Extract the [x, y] coordinate from the center of the cell holding the provided text.  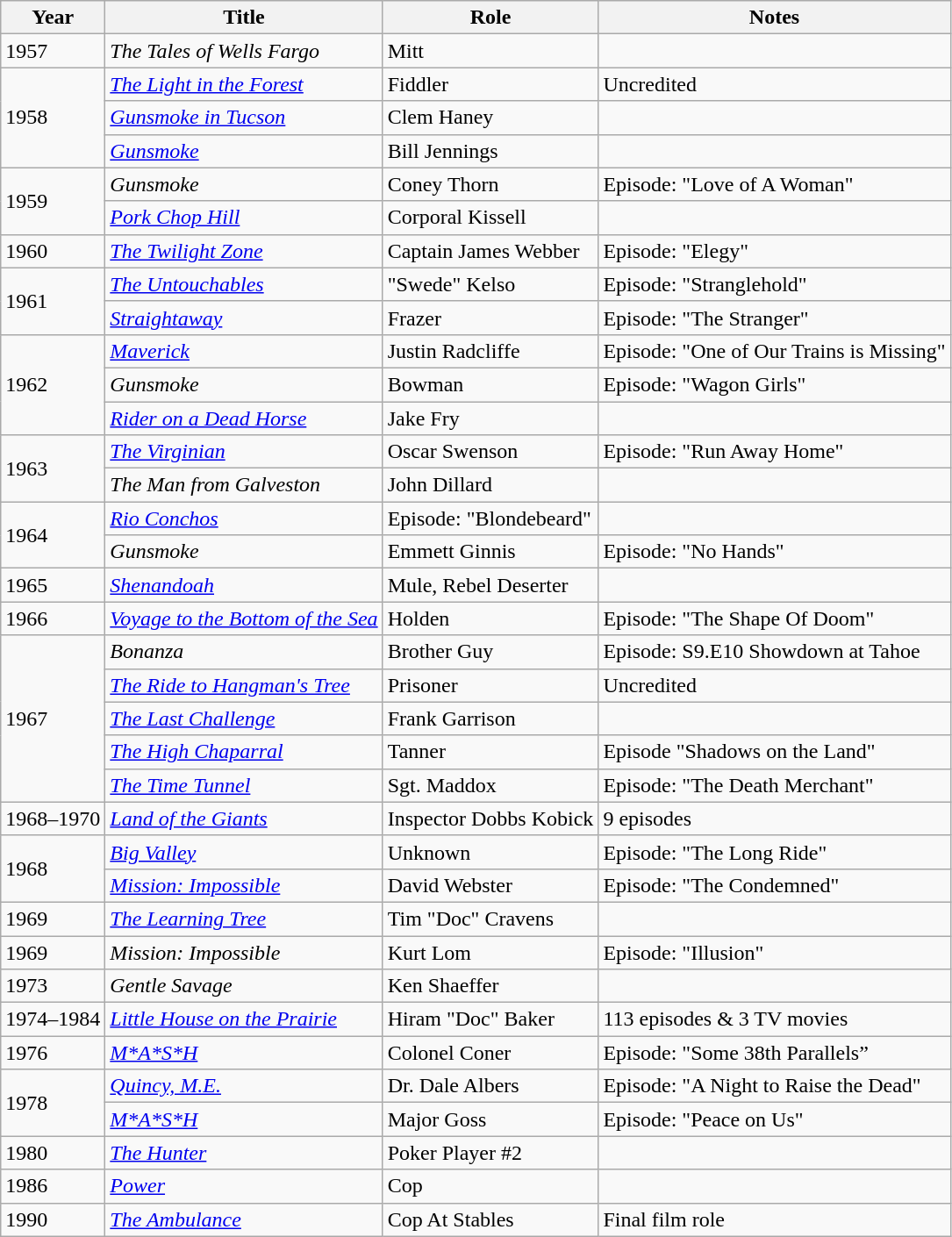
The Ride to Hangman's Tree [244, 685]
Power [244, 1186]
Rio Conchos [244, 518]
1963 [53, 468]
1961 [53, 301]
Role [490, 18]
Title [244, 18]
"Swede" Kelso [490, 284]
Frazer [490, 318]
113 episodes & 3 TV movies [774, 1019]
1967 [53, 719]
Episode: "Elegy" [774, 251]
Poker Player #2 [490, 1153]
Episode: "The Stranger" [774, 318]
Episode: "Love of A Woman" [774, 184]
The Tales of Wells Fargo [244, 51]
Voyage to the Bottom of the Sea [244, 618]
The Untouchables [244, 284]
Episode: "One of Our Trains is Missing" [774, 351]
The Time Tunnel [244, 785]
1966 [53, 618]
Jake Fry [490, 418]
Episode: "The Condemned" [774, 885]
Dr. Dale Albers [490, 1086]
Rider on a Dead Horse [244, 418]
Final film role [774, 1219]
1968 [53, 869]
Little House on the Prairie [244, 1019]
Clem Haney [490, 118]
The Light in the Forest [244, 84]
Gentle Savage [244, 986]
Episode: "Some 38th Parallels” [774, 1053]
1960 [53, 251]
Mitt [490, 51]
1973 [53, 986]
Tanner [490, 752]
Tim "Doc" Cravens [490, 919]
Episode: "Illusion" [774, 952]
Ken Shaeffer [490, 986]
Shenandoah [244, 585]
Big Valley [244, 852]
Bill Jennings [490, 151]
Episode: "Wagon Girls" [774, 384]
Notes [774, 18]
1976 [53, 1053]
Episode: "Stranglehold" [774, 284]
Prisoner [490, 685]
The High Chaparral [244, 752]
Episode: "Blondebeard" [490, 518]
Bonanza [244, 652]
1990 [53, 1219]
1974–1984 [53, 1019]
Land of the Giants [244, 819]
John Dillard [490, 485]
1986 [53, 1186]
Episode: "No Hands" [774, 552]
9 episodes [774, 819]
Coney Thorn [490, 184]
1965 [53, 585]
Quincy, M.E. [244, 1086]
Pork Chop Hill [244, 218]
Episode: "A Night to Raise the Dead" [774, 1086]
Corporal Kissell [490, 218]
The Hunter [244, 1153]
Episode: S9.E10 Showdown at Tahoe [774, 652]
1958 [53, 118]
Justin Radcliffe [490, 351]
Fiddler [490, 84]
The Virginian [244, 452]
Frank Garrison [490, 719]
Maverick [244, 351]
Oscar Swenson [490, 452]
The Last Challenge [244, 719]
Unknown [490, 852]
Major Goss [490, 1119]
Sgt. Maddox [490, 785]
Captain James Webber [490, 251]
1978 [53, 1103]
Cop [490, 1186]
Episode: "Run Away Home" [774, 452]
Cop At Stables [490, 1219]
Holden [490, 618]
The Man from Galveston [244, 485]
Bowman [490, 384]
Year [53, 18]
1959 [53, 201]
Straightaway [244, 318]
Episode: "The Death Merchant" [774, 785]
The Ambulance [244, 1219]
1962 [53, 384]
Inspector Dobbs Kobick [490, 819]
Episode: "The Long Ride" [774, 852]
Brother Guy [490, 652]
1980 [53, 1153]
1957 [53, 51]
Hiram "Doc" Baker [490, 1019]
Gunsmoke in Tucson [244, 118]
Episode: "Peace on Us" [774, 1119]
The Twilight Zone [244, 251]
The Learning Tree [244, 919]
Emmett Ginnis [490, 552]
Mule, Rebel Deserter [490, 585]
Episode: "The Shape Of Doom" [774, 618]
Colonel Coner [490, 1053]
Kurt Lom [490, 952]
1964 [53, 535]
Episode "Shadows on the Land" [774, 752]
David Webster [490, 885]
1968–1970 [53, 819]
